Scan for the cell matching the given text and deliver its [X, Y] coordinate at center. 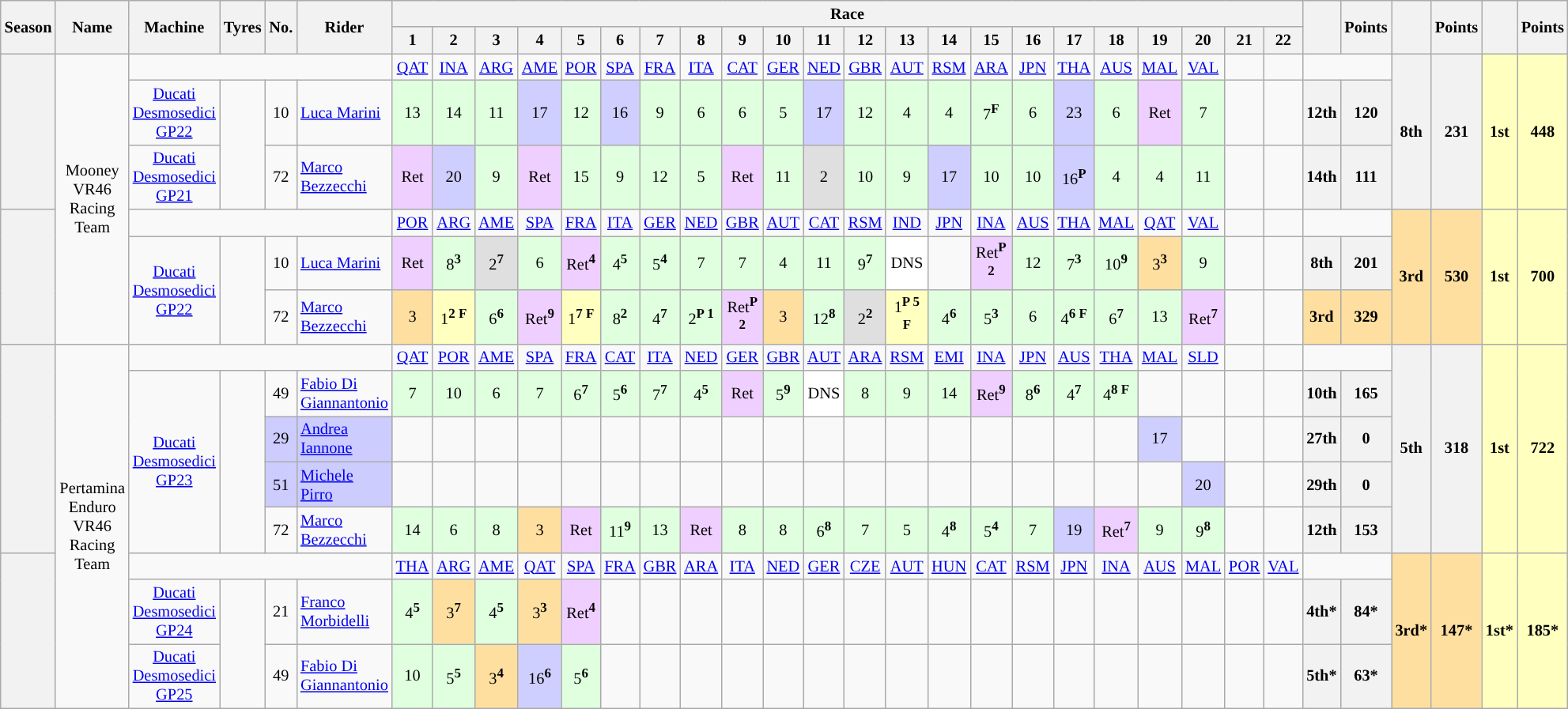
97 [865, 262]
86 [1033, 393]
98 [1203, 530]
14th [1321, 177]
27th [1321, 439]
51 [281, 485]
34 [497, 676]
700 [1543, 277]
83 [454, 262]
Name [92, 27]
Race [848, 13]
329 [1366, 317]
IND [906, 223]
46 [949, 317]
Rider [345, 27]
165 [1366, 393]
SLD [1203, 357]
4th* [1321, 612]
5th* [1321, 676]
111 [1366, 177]
27 [497, 262]
77 [660, 393]
82 [620, 317]
Tyres [243, 27]
55 [454, 676]
530 [1457, 277]
5th [1411, 448]
No. [281, 27]
3rd* [1411, 631]
Franco Morbidelli [345, 612]
18 [1116, 40]
23 [1074, 112]
73 [1074, 262]
66 [497, 317]
1st* [1499, 631]
48 [949, 530]
722 [1543, 448]
Mooney VR46 Racing Team [92, 199]
120 [1366, 112]
1P 5 F [906, 317]
84* [1366, 612]
68 [824, 530]
HUN [949, 566]
201 [1366, 262]
Ducati Desmosedici GP23 [174, 462]
2P 1 [701, 317]
Pertamina Enduro VR46 Racing Team [92, 526]
128 [824, 317]
Ducati Desmosedici GP24 [174, 612]
318 [1457, 448]
231 [1457, 131]
Michele Pirro [345, 485]
Ducati Desmosedici GP21 [174, 177]
119 [620, 530]
46 F [1074, 317]
53 [992, 317]
109 [1116, 262]
1 [413, 40]
EMI [949, 357]
29 [281, 439]
16P [1074, 177]
17 F [580, 317]
448 [1543, 131]
12 F [454, 317]
7F [992, 112]
Machine [174, 27]
29th [1321, 485]
63* [1366, 676]
185* [1543, 631]
Season [28, 27]
147* [1457, 631]
Ducati Desmosedici GP25 [174, 676]
48 F [1116, 393]
37 [454, 612]
10th [1321, 393]
166 [539, 676]
153 [1366, 530]
Andrea Iannone [345, 439]
59 [784, 393]
CZE [865, 566]
